Return the (x, y) coordinate for the center point of the cell that contains the specified text.  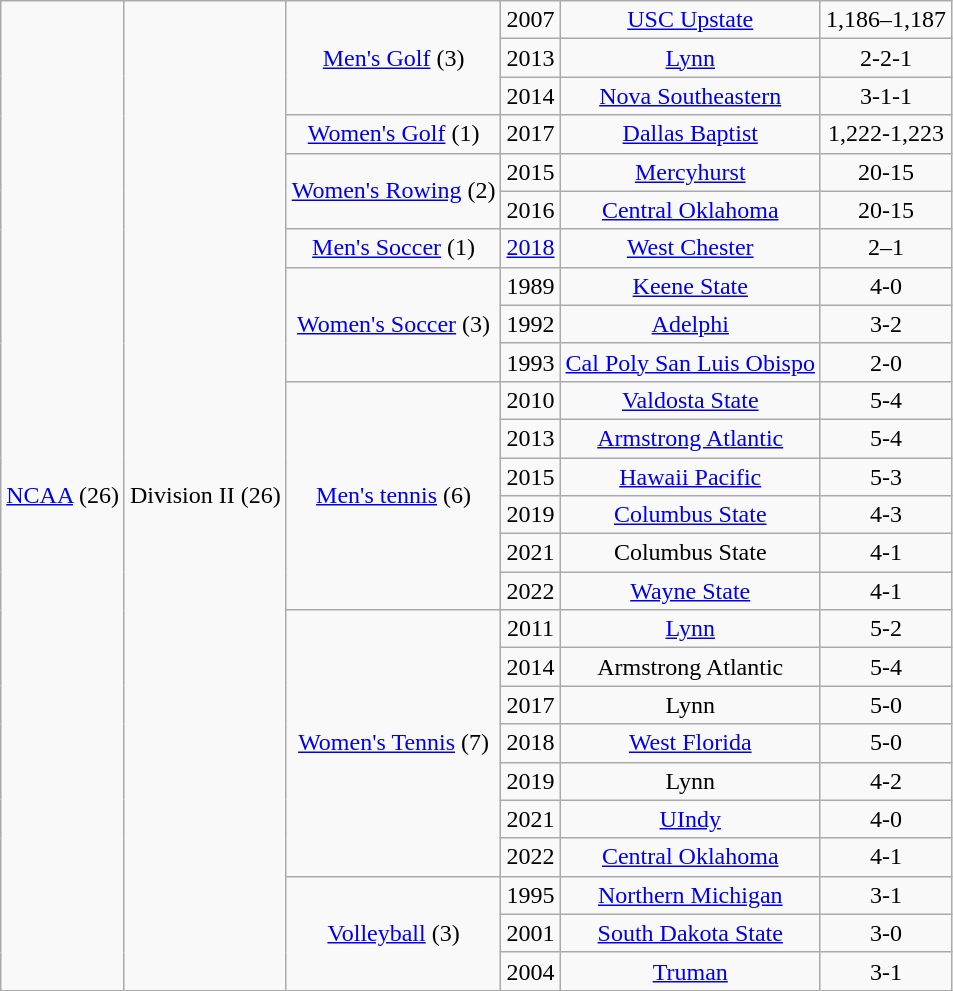
Women's Soccer (3) (394, 324)
2001 (530, 933)
UIndy (690, 819)
Wayne State (690, 591)
4-3 (886, 515)
1,186–1,187 (886, 20)
Women's Rowing (2) (394, 191)
Adelphi (690, 324)
Valdosta State (690, 400)
1995 (530, 895)
Men's Golf (3) (394, 58)
Northern Michigan (690, 895)
5-3 (886, 477)
Women's Tennis (7) (394, 743)
Women's Golf (1) (394, 134)
NCAA (26) (63, 496)
3-0 (886, 933)
1989 (530, 286)
Cal Poly San Luis Obispo (690, 362)
2011 (530, 629)
1,222-1,223 (886, 134)
2–1 (886, 248)
Men's Soccer (1) (394, 248)
Keene State (690, 286)
USC Upstate (690, 20)
West Florida (690, 743)
2004 (530, 971)
Volleyball (3) (394, 933)
1993 (530, 362)
Nova Southeastern (690, 96)
2016 (530, 210)
3-1-1 (886, 96)
Dallas Baptist (690, 134)
4-2 (886, 781)
Mercyhurst (690, 172)
1992 (530, 324)
South Dakota State (690, 933)
2-2-1 (886, 58)
Men's tennis (6) (394, 495)
Division II (26) (205, 496)
2010 (530, 400)
5-2 (886, 629)
3-2 (886, 324)
Hawaii Pacific (690, 477)
2007 (530, 20)
West Chester (690, 248)
2-0 (886, 362)
Truman (690, 971)
